Output the [X, Y] coordinate of the center of the cell containing the given text.  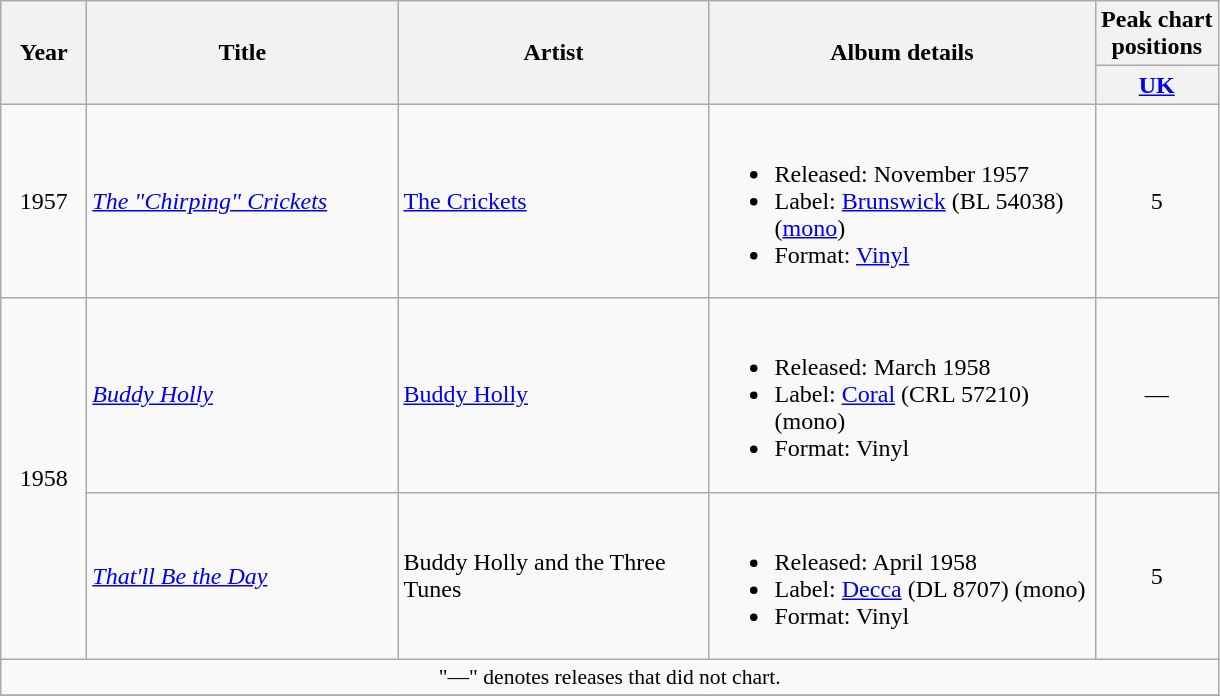
Peak chartpositions [1157, 34]
The Crickets [554, 201]
— [1157, 395]
Released: April 1958Label: Decca (DL 8707) (mono)Format: Vinyl [902, 576]
1957 [44, 201]
Album details [902, 52]
1958 [44, 478]
Year [44, 52]
The "Chirping" Crickets [242, 201]
Released: November 1957Label: Brunswick (BL 54038) (mono)Format: Vinyl [902, 201]
Released: March 1958Label: Coral (CRL 57210) (mono)Format: Vinyl [902, 395]
Artist [554, 52]
UK [1157, 85]
"—" denotes releases that did not chart. [610, 677]
That'll Be the Day [242, 576]
Title [242, 52]
Buddy Holly and the Three Tunes [554, 576]
